Provide the [x, y] coordinate of the cell's center where the given text is located.  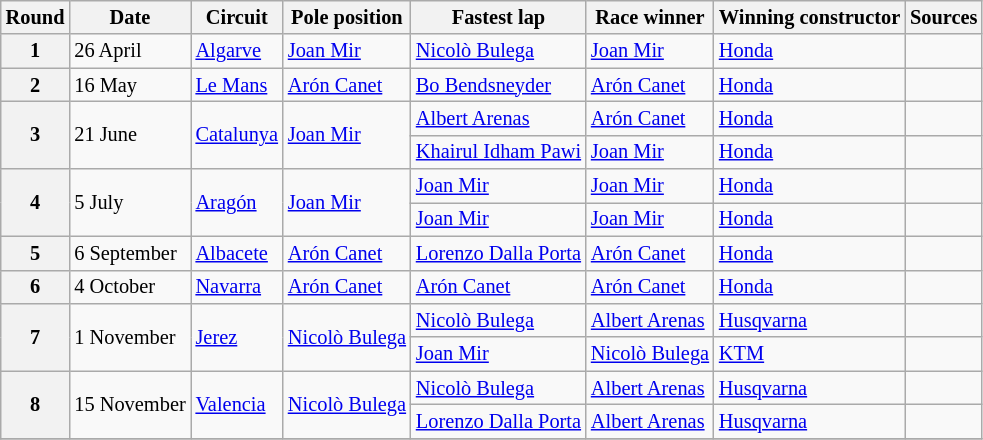
Pole position [347, 17]
21 June [130, 134]
Albacete [237, 253]
Round [36, 17]
Jerez [237, 336]
5 July [130, 202]
Le Mans [237, 85]
Bo Bendsneyder [498, 85]
Khairul Idham Pawi [498, 152]
Navarra [237, 287]
Sources [944, 17]
26 April [130, 51]
Fastest lap [498, 17]
15 November [130, 404]
7 [36, 336]
1 November [130, 336]
Circuit [237, 17]
Date [130, 17]
5 [36, 253]
16 May [130, 85]
6 [36, 287]
KTM [810, 354]
4 October [130, 287]
Aragón [237, 202]
3 [36, 134]
Catalunya [237, 134]
Valencia [237, 404]
1 [36, 51]
Race winner [650, 17]
2 [36, 85]
8 [36, 404]
Winning constructor [810, 17]
4 [36, 202]
6 September [130, 253]
Algarve [237, 51]
